Locate the cell with the specified text and output its [x, y] center coordinate. 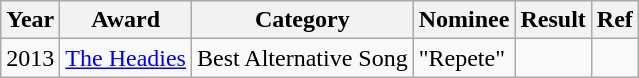
Result [553, 20]
Category [302, 20]
2013 [30, 58]
"Repete" [464, 58]
Ref [614, 20]
Nominee [464, 20]
Award [126, 20]
Best Alternative Song [302, 58]
Year [30, 20]
The Headies [126, 58]
